Identify which cell holds the provided text, then report its [X, Y] central coordinate. 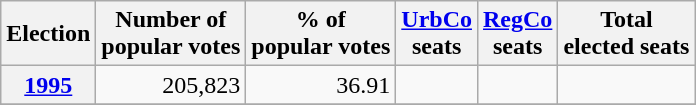
36.91 [321, 85]
Election [48, 34]
% ofpopular votes [321, 34]
RegCoseats [517, 34]
Totalelected seats [626, 34]
Number ofpopular votes [171, 34]
UrbCoseats [437, 34]
205,823 [171, 85]
1995 [48, 85]
